Determine the (X, Y) coordinate at the center of the cell enclosing the given text.  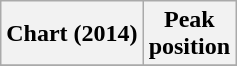
Chart (2014) (72, 34)
Peakposition (189, 34)
